For the text-containing cell, return its midpoint in [x, y] coordinate format. 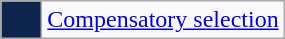
Compensatory selection [163, 20]
